For the text-containing cell, return its midpoint in [x, y] coordinate format. 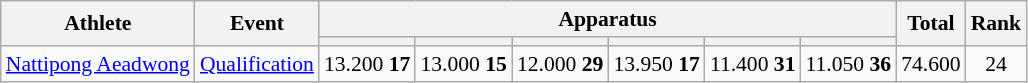
13.200 17 [367, 64]
Athlete [98, 24]
Nattipong Aeadwong [98, 64]
Qualification [257, 64]
Apparatus [608, 19]
11.400 31 [753, 64]
12.000 29 [560, 64]
Rank [996, 24]
74.600 [930, 64]
13.000 15 [463, 64]
Total [930, 24]
13.950 17 [656, 64]
Event [257, 24]
11.050 36 [849, 64]
24 [996, 64]
